Output the [x, y] coordinate of the center of the cell containing the given text.  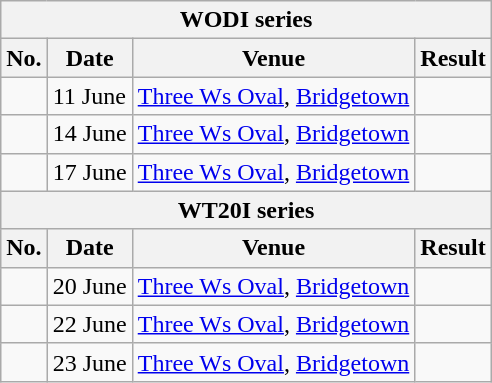
WT20I series [246, 210]
14 June [90, 134]
11 June [90, 96]
22 June [90, 324]
23 June [90, 362]
20 June [90, 286]
17 June [90, 172]
WODI series [246, 20]
